Identify which cell holds the provided text, then report its [X, Y] central coordinate. 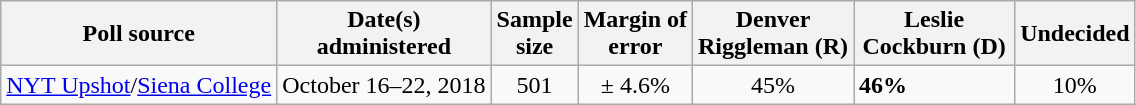
NYT Upshot/Siena College [139, 85]
10% [1075, 85]
LeslieCockburn (D) [934, 34]
± 4.6% [635, 85]
501 [534, 85]
Margin oferror [635, 34]
Samplesize [534, 34]
October 16–22, 2018 [384, 85]
Undecided [1075, 34]
Date(s)administered [384, 34]
45% [774, 85]
46% [934, 85]
Poll source [139, 34]
DenverRiggleman (R) [774, 34]
